Locate the cell with the specified text and output its [x, y] center coordinate. 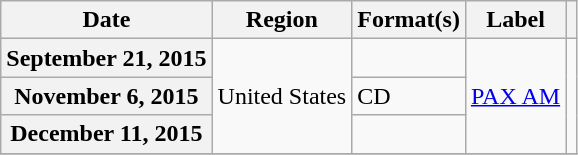
September 21, 2015 [106, 58]
Date [106, 20]
Region [282, 20]
United States [282, 96]
PAX AM [515, 96]
Label [515, 20]
December 11, 2015 [106, 134]
November 6, 2015 [106, 96]
CD [409, 96]
Format(s) [409, 20]
